Locate the cell with the specified text and output its (x, y) center coordinate. 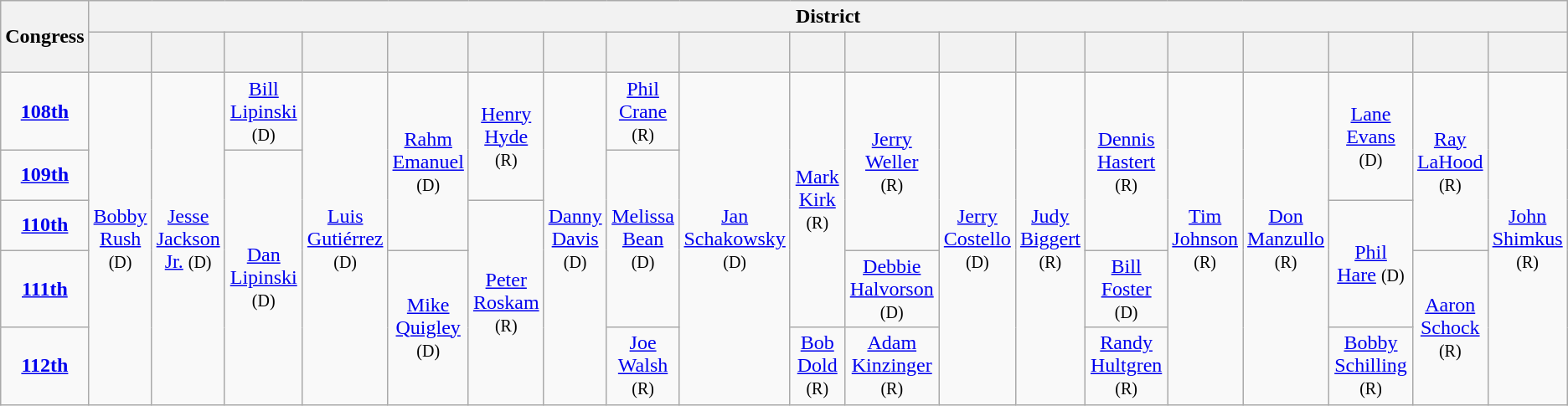
LuisGutiérrez(D) (345, 239)
DonManzullo(R) (1287, 239)
BillFoster (D) (1126, 289)
PeterRoskam(R) (506, 302)
LaneEvans (D) (1371, 136)
MikeQuigley(D) (428, 327)
AdamKinzinger (R) (891, 366)
112th (45, 366)
Congress (45, 37)
RandyHultgren (R) (1126, 366)
RayLaHood(R) (1450, 162)
JerryCostello(D) (977, 239)
DennisHastert(R) (1126, 162)
DanLipinski(D) (263, 277)
BobbySchilling (R) (1371, 366)
PhilHare (D) (1371, 264)
JohnShimkus(R) (1528, 239)
109th (45, 175)
District (828, 17)
TimJohnson(R) (1205, 239)
BillLipinski (D) (263, 111)
RahmEmanuel(D) (428, 162)
HenryHyde(R) (506, 136)
JerryWeller(R) (891, 162)
BobbyRush(D) (121, 239)
BobDold (R) (818, 366)
JesseJacksonJr. (D) (188, 239)
108th (45, 111)
MelissaBean (D) (643, 239)
PhilCrane (R) (643, 111)
JudyBiggert(R) (1050, 239)
JoeWalsh (R) (643, 366)
DebbieHalvorson (D) (891, 289)
110th (45, 225)
DannyDavis(D) (575, 239)
MarkKirk(R) (818, 200)
111th (45, 289)
JanSchakowsky(D) (735, 239)
AaronSchock(R) (1450, 327)
